Return (X, Y) of the center of cell containing provided text 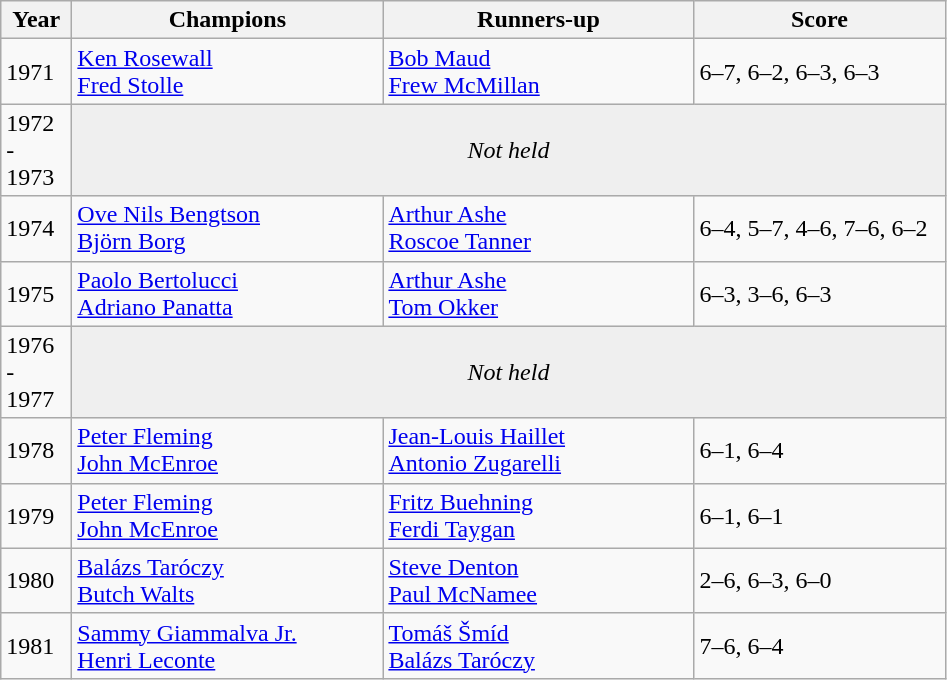
Champions (228, 20)
6–1, 6–1 (820, 516)
Fritz Buehning Ferdi Taygan (538, 516)
Arthur Ashe Roscoe Tanner (538, 228)
Runners-up (538, 20)
6–1, 6–4 (820, 450)
2–6, 6–3, 6–0 (820, 580)
7–6, 6–4 (820, 646)
6–4, 5–7, 4–6, 7–6, 6–2 (820, 228)
1975 (36, 294)
Paolo Bertolucci Adriano Panatta (228, 294)
1972-1973 (36, 150)
Ove Nils Bengtson Björn Borg (228, 228)
Jean-Louis Haillet Antonio Zugarelli (538, 450)
Ken Rosewall Fred Stolle (228, 72)
Steve Denton Paul McNamee (538, 580)
Tomáš Šmíd Balázs Taróczy (538, 646)
Sammy Giammalva Jr. Henri Leconte (228, 646)
6–7, 6–2, 6–3, 6–3 (820, 72)
1979 (36, 516)
Balázs Taróczy Butch Walts (228, 580)
Bob Maud Frew McMillan (538, 72)
1976-1977 (36, 372)
1974 (36, 228)
1978 (36, 450)
Score (820, 20)
Year (36, 20)
Arthur Ashe Tom Okker (538, 294)
1980 (36, 580)
1981 (36, 646)
1971 (36, 72)
6–3, 3–6, 6–3 (820, 294)
